Extract the (x, y) coordinate from the center of the cell holding the provided text.  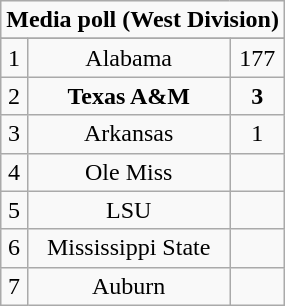
Media poll (West Division) (143, 20)
Alabama (128, 58)
5 (14, 210)
Mississippi State (128, 248)
LSU (128, 210)
Texas A&M (128, 96)
7 (14, 286)
Arkansas (128, 134)
177 (258, 58)
Ole Miss (128, 172)
4 (14, 172)
6 (14, 248)
2 (14, 96)
Auburn (128, 286)
